Return the [X, Y] coordinate for the center point of the cell that contains the specified text.  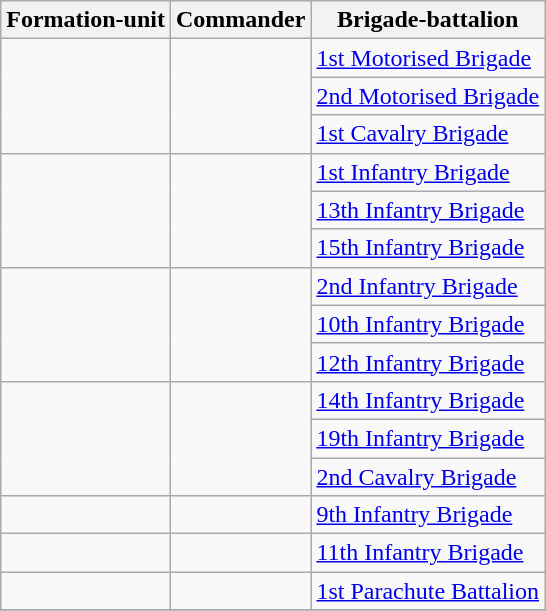
11th Infantry Brigade [428, 553]
10th Infantry Brigade [428, 324]
1st Infantry Brigade [428, 172]
2nd Infantry Brigade [428, 286]
2nd Motorised Brigade [428, 96]
1st Cavalry Brigade [428, 134]
Brigade-battalion [428, 20]
9th Infantry Brigade [428, 515]
13th Infantry Brigade [428, 210]
Formation-unit [86, 20]
Commander [240, 20]
19th Infantry Brigade [428, 438]
1st Motorised Brigade [428, 58]
1st Parachute Battalion [428, 591]
2nd Cavalry Brigade [428, 477]
15th Infantry Brigade [428, 248]
14th Infantry Brigade [428, 400]
12th Infantry Brigade [428, 362]
